Extract the (X, Y) coordinate from the center of the cell holding the provided text.  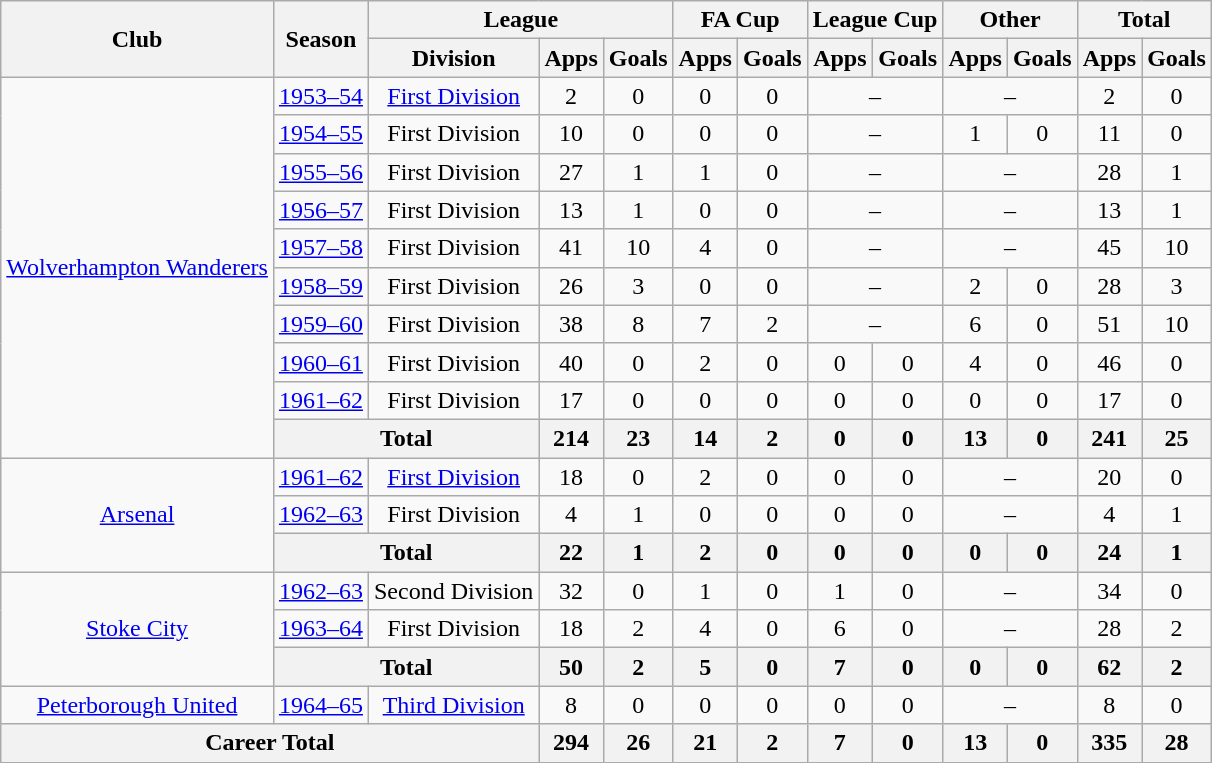
38 (571, 324)
25 (1177, 438)
1954–55 (320, 134)
1957–58 (320, 248)
1956–57 (320, 210)
23 (638, 438)
1960–61 (320, 362)
50 (571, 667)
Second Division (453, 591)
Wolverhampton Wanderers (138, 268)
1955–56 (320, 172)
335 (1109, 743)
Arsenal (138, 515)
5 (705, 667)
Club (138, 39)
51 (1109, 324)
Peterborough United (138, 705)
24 (1109, 553)
294 (571, 743)
1963–64 (320, 629)
27 (571, 172)
Stoke City (138, 629)
1959–60 (320, 324)
11 (1109, 134)
45 (1109, 248)
22 (571, 553)
1964–65 (320, 705)
14 (705, 438)
Division (453, 58)
FA Cup (740, 20)
214 (571, 438)
1958–59 (320, 286)
20 (1109, 477)
Third Division (453, 705)
League (520, 20)
41 (571, 248)
62 (1109, 667)
Other (1010, 20)
40 (571, 362)
Season (320, 39)
Career Total (270, 743)
21 (705, 743)
241 (1109, 438)
32 (571, 591)
34 (1109, 591)
1953–54 (320, 96)
League Cup (875, 20)
46 (1109, 362)
